From the cell containing the given text, extract its center point as [X, Y] coordinate. 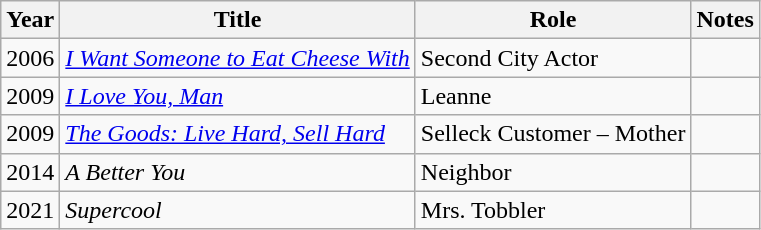
Mrs. Tobbler [553, 210]
2006 [30, 58]
Role [553, 20]
2021 [30, 210]
Selleck Customer – Mother [553, 134]
Title [238, 20]
Notes [725, 20]
I Want Someone to Eat Cheese With [238, 58]
Neighbor [553, 172]
Second City Actor [553, 58]
A Better You [238, 172]
Year [30, 20]
Leanne [553, 96]
The Goods: Live Hard, Sell Hard [238, 134]
2014 [30, 172]
Supercool [238, 210]
I Love You, Man [238, 96]
